For the text-containing cell, return its midpoint in (x, y) coordinate format. 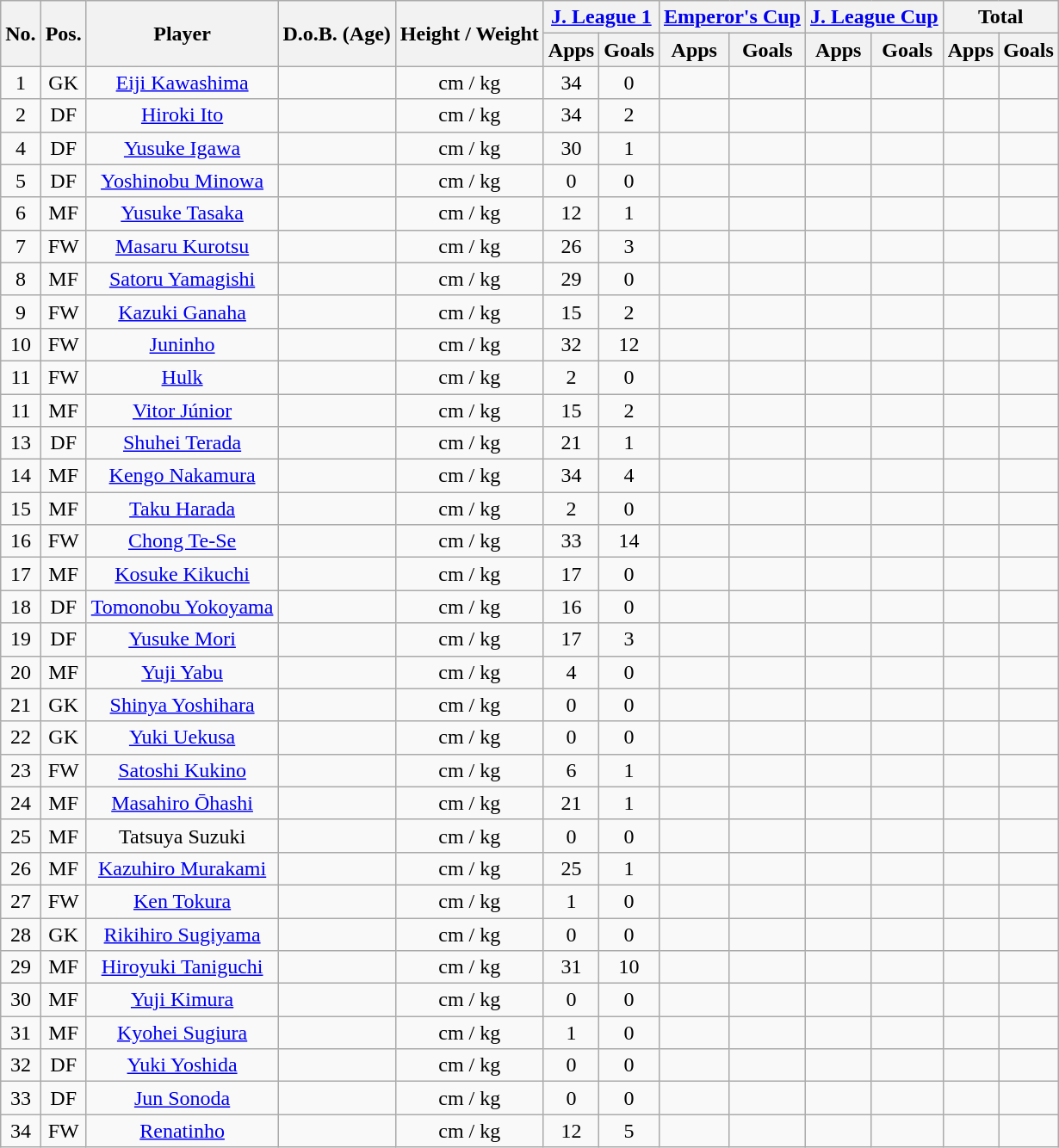
J. League 1 (601, 17)
7 (21, 246)
9 (21, 312)
24 (21, 803)
Juninho (183, 344)
No. (21, 34)
Yuki Yoshida (183, 1065)
Shuhei Terada (183, 443)
Yusuke Igawa (183, 148)
Yuji Yabu (183, 672)
Renatinho (183, 1131)
Satoshi Kukino (183, 770)
Masaru Kurotsu (183, 246)
Yuki Uekusa (183, 738)
19 (21, 639)
Tomonobu Yokoyama (183, 607)
Yuji Kimura (183, 1000)
Kazuhiro Murakami (183, 868)
Pos. (64, 34)
27 (21, 901)
Taku Harada (183, 509)
28 (21, 934)
Kazuki Ganaha (183, 312)
J. League Cup (874, 17)
Jun Sonoda (183, 1098)
Masahiro Ōhashi (183, 803)
18 (21, 607)
Eiji Kawashima (183, 83)
Hiroyuki Taniguchi (183, 967)
Chong Te-Se (183, 541)
Ken Tokura (183, 901)
Tatsuya Suzuki (183, 836)
Emperor's Cup (732, 17)
Satoru Yamagishi (183, 279)
Kosuke Kikuchi (183, 574)
Hiroki Ito (183, 115)
Vitor Júnior (183, 410)
Hulk (183, 377)
Yusuke Mori (183, 639)
Yoshinobu Minowa (183, 181)
Yusuke Tasaka (183, 213)
20 (21, 672)
22 (21, 738)
Height / Weight (469, 34)
Rikihiro Sugiyama (183, 934)
8 (21, 279)
Shinya Yoshihara (183, 705)
D.o.B. (Age) (337, 34)
Kyohei Sugiura (183, 1033)
23 (21, 770)
Player (183, 34)
Total (1000, 17)
Kengo Nakamura (183, 476)
13 (21, 443)
